Extract the [x, y] coordinate from the center of the cell holding the provided text.  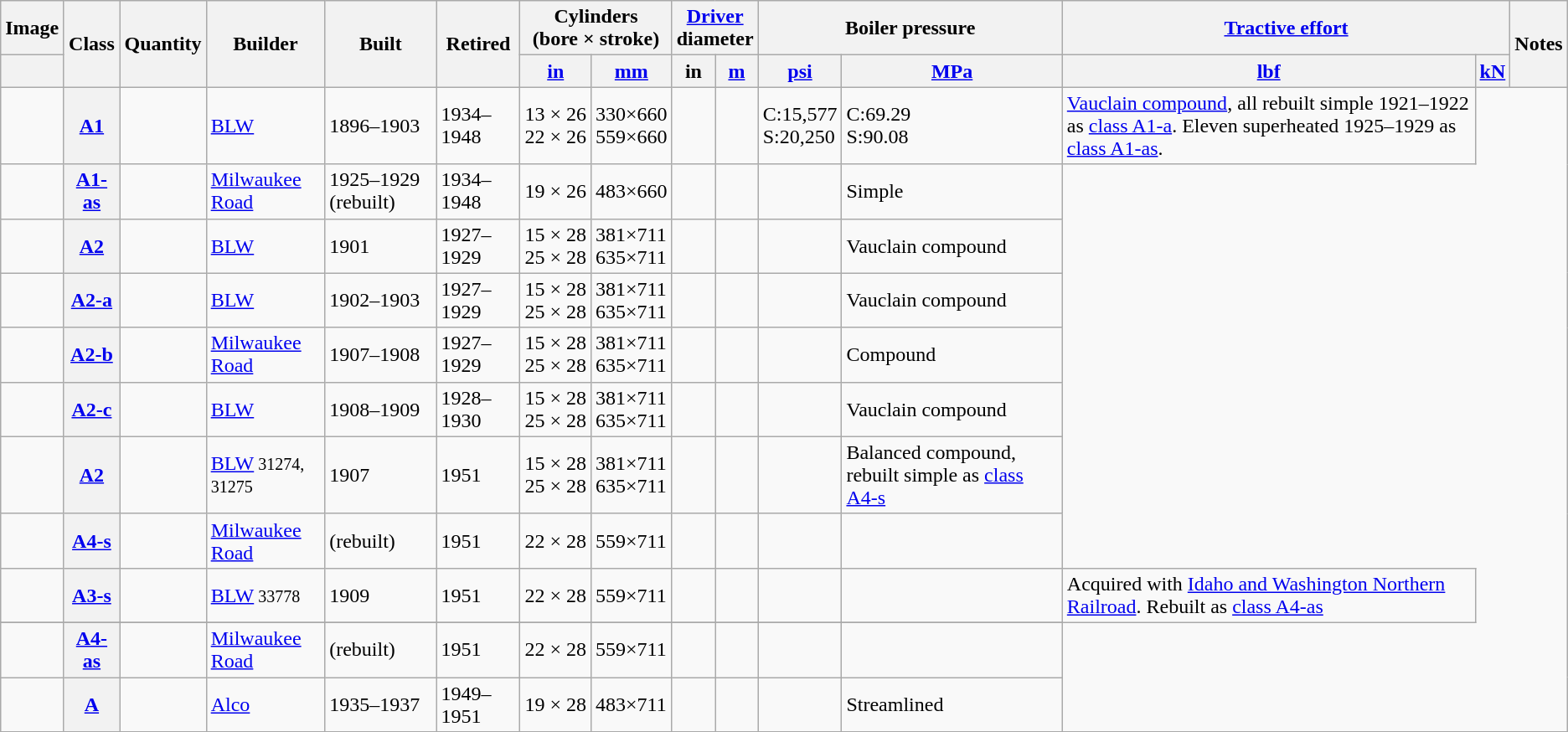
19 × 28 [556, 704]
330×660559×660 [632, 126]
Built [380, 44]
A2-b [92, 355]
Balanced compound, rebuilt simple as class A4-s [952, 475]
Simple [952, 191]
BLW 31274, 31275 [265, 475]
A2-a [92, 300]
lbf [1268, 71]
kN [1493, 71]
Driverdiameter [715, 28]
1928–1930 [478, 409]
Cylinders(bore × stroke) [596, 28]
483×711 [632, 704]
19 × 26 [556, 191]
Class [92, 44]
1935–1937 [380, 704]
mm [632, 71]
A1 [92, 126]
m [737, 71]
A1-as [92, 191]
483×660 [632, 191]
Acquired with Idaho and Washington Northern Railroad. Rebuilt as class A4-as [1268, 595]
C:69.29S:90.08 [952, 126]
A4-s [92, 541]
A2-c [92, 409]
1949–1951 [478, 704]
1908–1909 [380, 409]
C:15,577S:20,250 [800, 126]
Builder [265, 44]
1925–1929 (rebuilt) [380, 191]
A4-as [92, 650]
1907–1908 [380, 355]
Retired [478, 44]
1909 [380, 595]
Alco [265, 704]
psi [800, 71]
Quantity [162, 44]
1896–1903 [380, 126]
A [92, 704]
1902–1903 [380, 300]
BLW 33778 [265, 595]
Compound [952, 355]
Streamlined [952, 704]
Notes [1539, 44]
Image [32, 28]
A3-s [92, 595]
Vauclain compound, all rebuilt simple 1921–1922 as class A1-a. Eleven superheated 1925–1929 as class A1-as. [1268, 126]
13 × 2622 × 26 [556, 126]
Boiler pressure [910, 28]
Tractive effort [1286, 28]
1907 [380, 475]
1901 [380, 246]
MPa [952, 71]
